For the text-containing cell, return its midpoint in (X, Y) coordinate format. 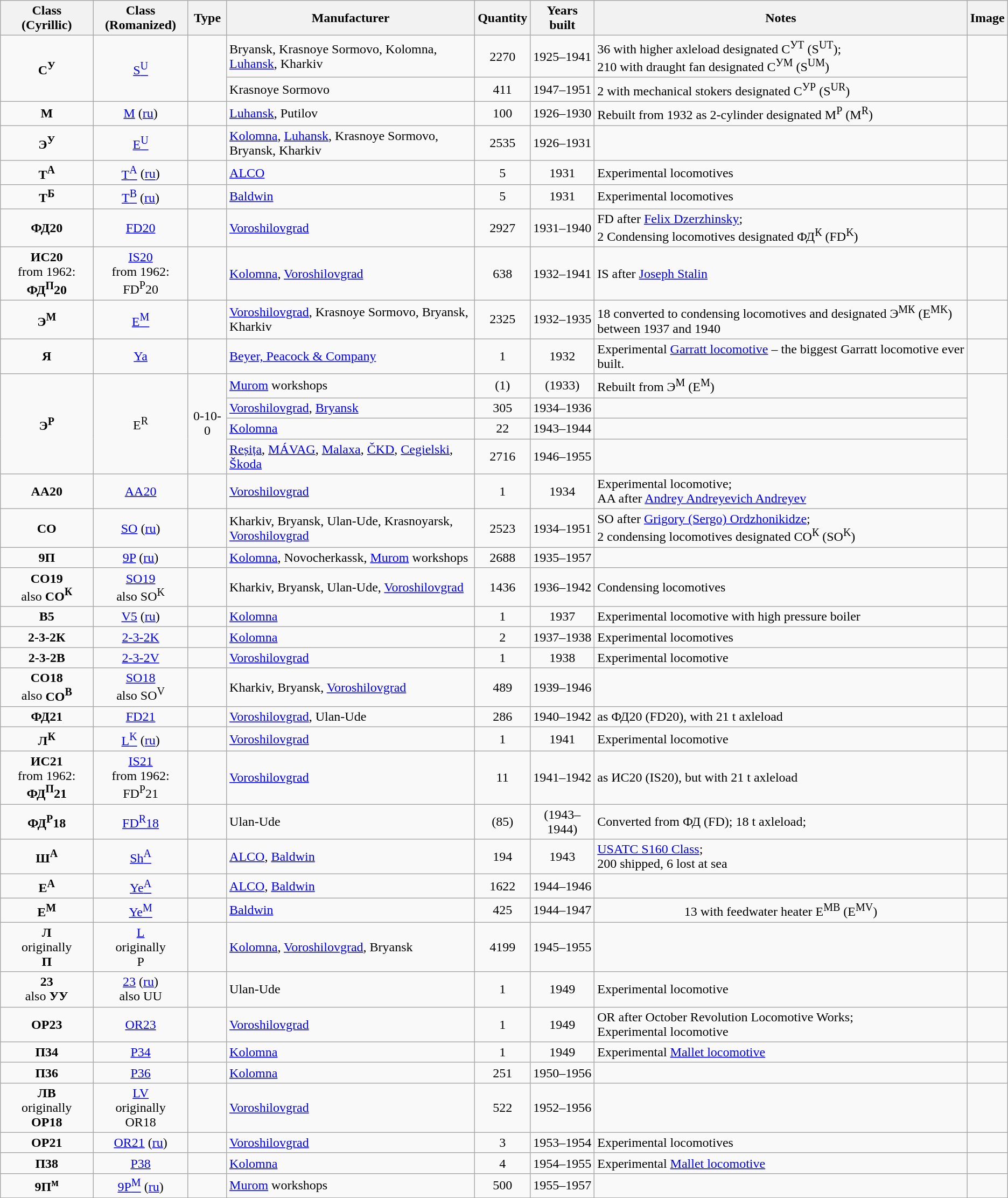
2-3-2В (47, 658)
1941–1942 (562, 778)
9П (47, 558)
ShA (141, 856)
1953–1954 (562, 1143)
1925–1941 (562, 57)
286 (503, 717)
1932 (562, 357)
(1933) (562, 386)
АА20 (47, 491)
Manufacturer (351, 18)
2325 (503, 319)
Kharkiv, Bryansk, Voroshilovgrad (351, 687)
FD20 (141, 228)
(1) (503, 386)
Rebuilt from 1932 as 2-cylinder designated МР (MR) (781, 113)
2535 (503, 143)
СО19also СОК (47, 587)
EU (141, 143)
СУ (47, 69)
OR after October Revolution Locomotive Works;Experimental locomotive (781, 1025)
ТA (47, 172)
3 (503, 1143)
Kolomna, Novocherkassk, Murom workshops (351, 558)
1955–1957 (562, 1185)
1944–1946 (562, 887)
4199 (503, 947)
2-3-2K (141, 637)
1943 (562, 856)
1436 (503, 587)
YeA (141, 887)
Voroshilovgrad, Krasnoye Sormovo, Bryansk, Kharkiv (351, 319)
Experimental locomotive with high pressure boiler (781, 617)
ЭУ (47, 143)
ALCO (351, 172)
1947–1951 (562, 89)
LV originallyOR18 (141, 1108)
Class(Cyrillic) (47, 18)
OR21 (ru) (141, 1143)
Kolomna, Voroshilovgrad, Bryansk (351, 947)
13 with feedwater heater ЕМВ (EMV) (781, 910)
M (ru) (141, 113)
1943–1944 (562, 428)
AA20 (141, 491)
194 (503, 856)
ША (47, 856)
LoriginallyP (141, 947)
1934 (562, 491)
305 (503, 408)
1941 (562, 739)
Reșița, MÁVAG, Malaxa, ČKD, Cegielski, Škoda (351, 457)
as ИС20 (IS20), but with 21 t axleload (781, 778)
1946–1955 (562, 457)
22 (503, 428)
Ya (141, 357)
2-3-2К (47, 637)
as ФД20 (FD20), with 21 t axleload (781, 717)
1932–1935 (562, 319)
Experimental locomotive; AA after Andrey Andreyevich Andreyev (781, 491)
ФД20 (47, 228)
18 converted to condensing locomotives and designated ЭМК (EMK) between 1937 and 1940 (781, 319)
ЭР (47, 424)
Type (207, 18)
ЛК (47, 739)
2523 (503, 528)
11 (503, 778)
ИС20 from 1962: ФДП20 (47, 274)
TA (ru) (141, 172)
9Пм (47, 1185)
425 (503, 910)
Rebuilt from ЭМ (EM) (781, 386)
OR23 (141, 1025)
ЕА (47, 887)
2927 (503, 228)
23 (ru)also UU (141, 989)
Я (47, 357)
1952–1956 (562, 1108)
1935–1957 (562, 558)
1934–1951 (562, 528)
ФДР18 (47, 822)
ЭМ (47, 319)
Condensing locomotives (781, 587)
23also УУ (47, 989)
IS20from 1962: FDP20 (141, 274)
1937 (562, 617)
1931–1940 (562, 228)
100 (503, 113)
П36 (47, 1072)
Class(Romanized) (141, 18)
Krasnoye Sormovo (351, 89)
Voroshilovgrad, Bryansk (351, 408)
SO18also SOV (141, 687)
Yearsbuilt (562, 18)
1954–1955 (562, 1163)
ОР23 (47, 1025)
ЕМ (47, 910)
2688 (503, 558)
P38 (141, 1163)
Kolomna, Voroshilovgrad (351, 274)
0-10-0 (207, 424)
СО18 also СОВ (47, 687)
ИС21 from 1962:ФДП21 (47, 778)
4 (503, 1163)
SO after Grigory (Sergo) Ordzhonikidze; 2 condensing locomotives designated СОК (SOK) (781, 528)
SU (141, 69)
IS21from 1962:FDP21 (141, 778)
ТБ (47, 197)
P36 (141, 1072)
1938 (562, 658)
FDR18 (141, 822)
Converted from ФД (FD); 18 t axleload; (781, 822)
2 with mechanical stokers designated СУР (SUR) (781, 89)
Л originallyП (47, 947)
638 (503, 274)
P34 (141, 1052)
1937–1938 (562, 637)
Notes (781, 18)
Voroshilovgrad, Ulan-Ude (351, 717)
9PM (ru) (141, 1185)
TB (ru) (141, 197)
Quantity (503, 18)
ФД21 (47, 717)
YeM (141, 910)
Kharkiv, Bryansk, Ulan-Ude, Krasnoyarsk, Voroshilovgrad (351, 528)
(85) (503, 822)
489 (503, 687)
1950–1956 (562, 1072)
Bryansk, Krasnoye Sormovo, Kolomna, Luhansk, Kharkiv (351, 57)
П38 (47, 1163)
2716 (503, 457)
LK (ru) (141, 739)
Beyer, Peacock & Company (351, 357)
SO (ru) (141, 528)
USATC S160 Class; 200 shipped, 6 lost at sea (781, 856)
1939–1946 (562, 687)
500 (503, 1185)
1936–1942 (562, 587)
SO19also SOK (141, 587)
1932–1941 (562, 274)
1944–1947 (562, 910)
1926–1931 (562, 143)
1934–1936 (562, 408)
FD after Felix Dzerzhinsky; 2 Condensing locomotives designated ФДК (FDK) (781, 228)
П34 (47, 1052)
522 (503, 1108)
Kolomna, Luhansk, Krasnoye Sormovo, Bryansk, Kharkiv (351, 143)
1940–1942 (562, 717)
В5 (47, 617)
Image (988, 18)
Luhansk, Putilov (351, 113)
ER (141, 424)
1926–1930 (562, 113)
М (47, 113)
Kharkiv, Bryansk, Ulan-Ude, Voroshilovgrad (351, 587)
СО (47, 528)
411 (503, 89)
(1943–1944) (562, 822)
9P (ru) (141, 558)
251 (503, 1072)
EM (141, 319)
FD21 (141, 717)
ЛВ originallyОР18 (47, 1108)
Experimental Garratt locomotive – the biggest Garratt locomotive ever built. (781, 357)
2 (503, 637)
V5 (ru) (141, 617)
1945–1955 (562, 947)
2270 (503, 57)
ОР21 (47, 1143)
36 with higher axleload designated СУТ (SUT);210 with draught fan designated СУМ (SUM) (781, 57)
2-3-2V (141, 658)
IS after Joseph Stalin (781, 274)
1622 (503, 887)
